Locate the cell with the specified text and output its (X, Y) center coordinate. 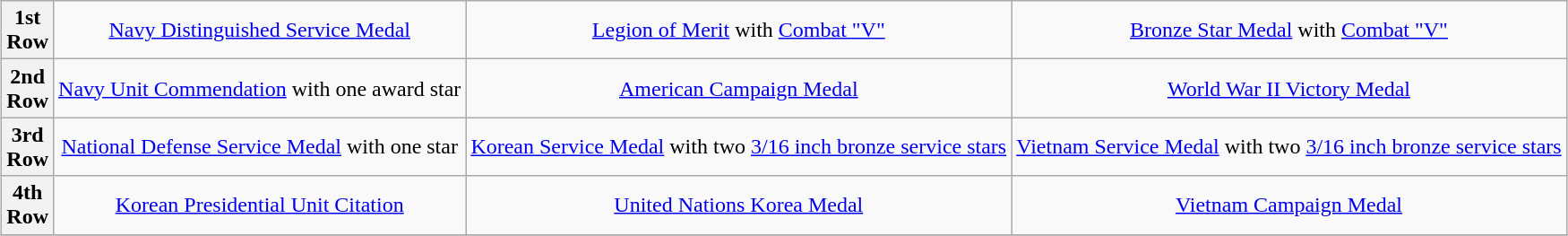
American Campaign Medal (738, 88)
2nd Row (28, 88)
3rd Row (28, 147)
Bronze Star Medal with Combat "V" (1288, 31)
Korean Presidential Unit Citation (260, 205)
Navy Distinguished Service Medal (260, 31)
1st Row (28, 31)
Korean Service Medal with two 3/16 inch bronze service stars (738, 147)
Vietnam Service Medal with two 3/16 inch bronze service stars (1288, 147)
National Defense Service Medal with one star (260, 147)
4th Row (28, 205)
United Nations Korea Medal (738, 205)
Legion of Merit with Combat "V" (738, 31)
World War II Victory Medal (1288, 88)
Navy Unit Commendation with one award star (260, 88)
Vietnam Campaign Medal (1288, 205)
